Search for the cell housing the specified text and yield its [x, y] center coordinate. 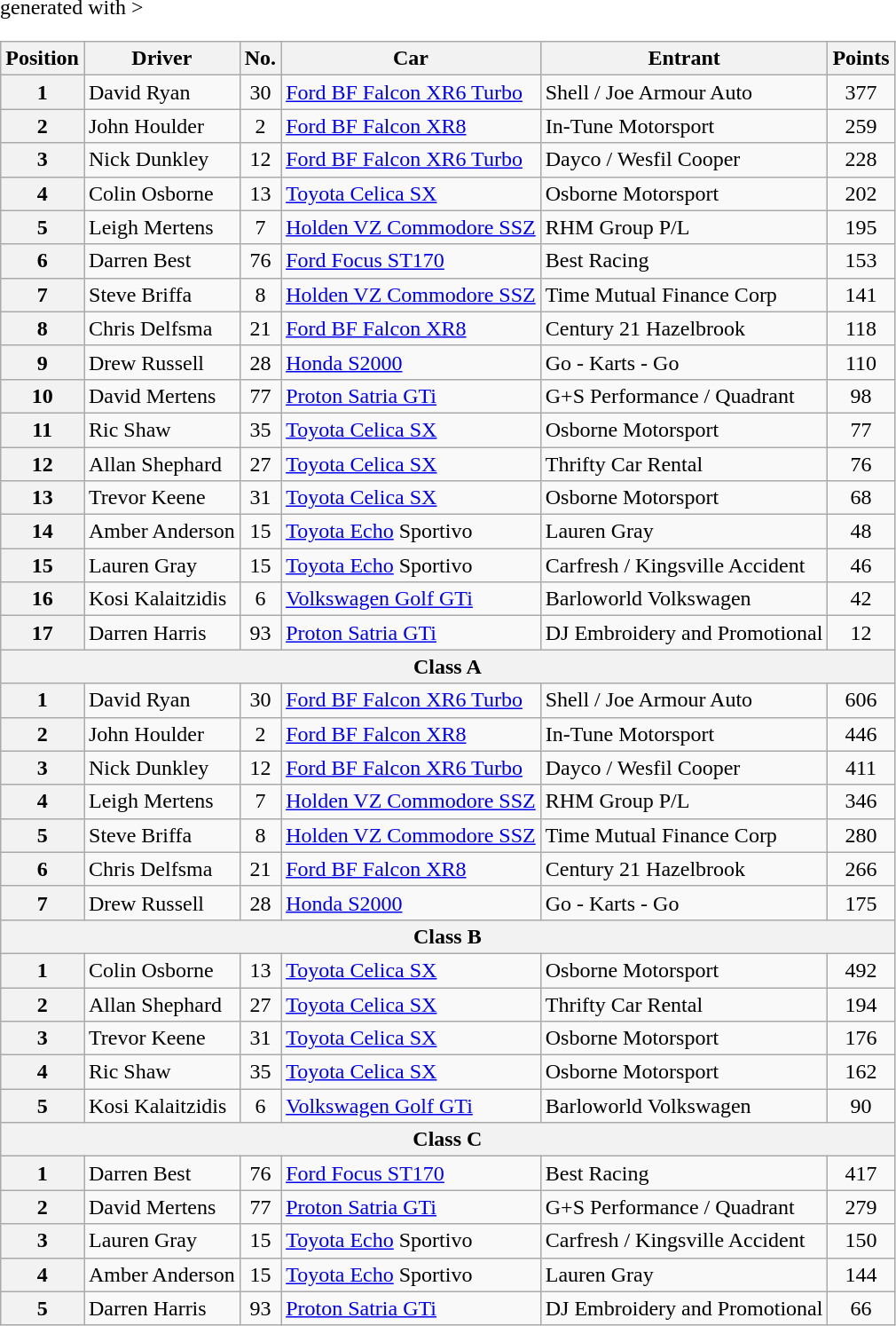
280 [861, 835]
Class A [447, 667]
176 [861, 1038]
175 [861, 903]
417 [861, 1173]
377 [861, 92]
606 [861, 700]
Position [43, 59]
492 [861, 970]
46 [861, 565]
Entrant [684, 59]
346 [861, 801]
Class B [447, 936]
90 [861, 1106]
141 [861, 295]
162 [861, 1072]
42 [861, 599]
150 [861, 1241]
118 [861, 328]
11 [43, 430]
228 [861, 160]
48 [861, 532]
144 [861, 1275]
98 [861, 396]
279 [861, 1207]
Points [861, 59]
266 [861, 869]
202 [861, 193]
446 [861, 734]
14 [43, 532]
259 [861, 126]
16 [43, 599]
66 [861, 1308]
17 [43, 633]
Driver [161, 59]
110 [861, 362]
Class C [447, 1140]
No. [260, 59]
195 [861, 227]
Car [412, 59]
411 [861, 768]
68 [861, 498]
153 [861, 261]
9 [43, 362]
10 [43, 396]
194 [861, 1004]
